Pinpoint the cell where the given text exists, returning its [x, y] midpoint coordinate. 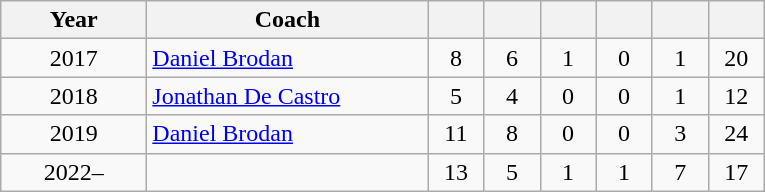
2017 [74, 58]
4 [512, 96]
20 [736, 58]
2019 [74, 134]
17 [736, 172]
11 [456, 134]
Coach [288, 20]
7 [680, 172]
Jonathan De Castro [288, 96]
6 [512, 58]
13 [456, 172]
2022– [74, 172]
2018 [74, 96]
24 [736, 134]
3 [680, 134]
12 [736, 96]
Year [74, 20]
